Scan for the cell matching the given text and deliver its [x, y] coordinate at center. 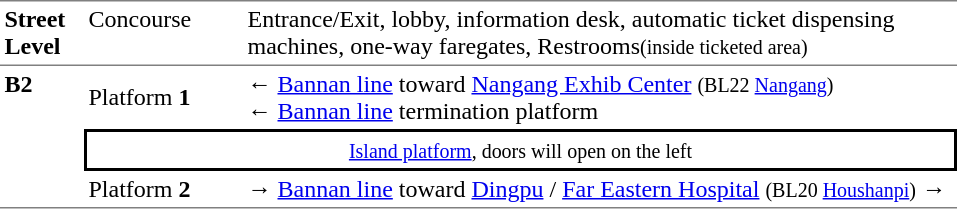
Island platform, doors will open on the left [520, 150]
Platform 1 [164, 98]
Street Level [42, 33]
Entrance/Exit, lobby, information desk, automatic ticket dispensing machines, one-way faregates, Restrooms(inside ticketed area) [600, 33]
Platform 2 [164, 190]
Concourse [164, 33]
B2 [42, 137]
→ Bannan line toward Dingpu / Far Eastern Hospital (BL20 Houshanpi) → [600, 190]
← Bannan line toward Nangang Exhib Center (BL22 Nangang) ← Bannan line termination platform [600, 98]
